Return the (x, y) coordinate for the center point of the cell that contains the specified text.  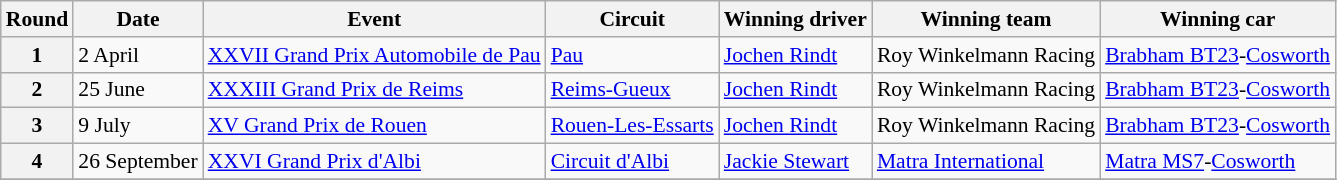
3 (38, 126)
Winning car (1218, 19)
4 (38, 162)
Matra International (986, 162)
Circuit d'Albi (632, 162)
Pau (632, 55)
25 June (138, 90)
2 April (138, 55)
Rouen-Les-Essarts (632, 126)
Round (38, 19)
Date (138, 19)
XXXIII Grand Prix de Reims (374, 90)
Winning driver (796, 19)
XXVI Grand Prix d'Albi (374, 162)
9 July (138, 126)
2 (38, 90)
XV Grand Prix de Rouen (374, 126)
1 (38, 55)
Circuit (632, 19)
Winning team (986, 19)
Jackie Stewart (796, 162)
XXVII Grand Prix Automobile de Pau (374, 55)
26 September (138, 162)
Reims-Gueux (632, 90)
Event (374, 19)
Matra MS7-Cosworth (1218, 162)
